Find where the given text appears and provide that cell's center as [x, y] coordinate. 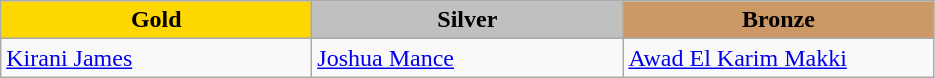
Gold [156, 20]
Joshua Mance [468, 58]
Kirani James [156, 58]
Bronze [778, 20]
Silver [468, 20]
Awad El Karim Makki [778, 58]
